Extract the [X, Y] coordinate from the center of the cell holding the provided text.  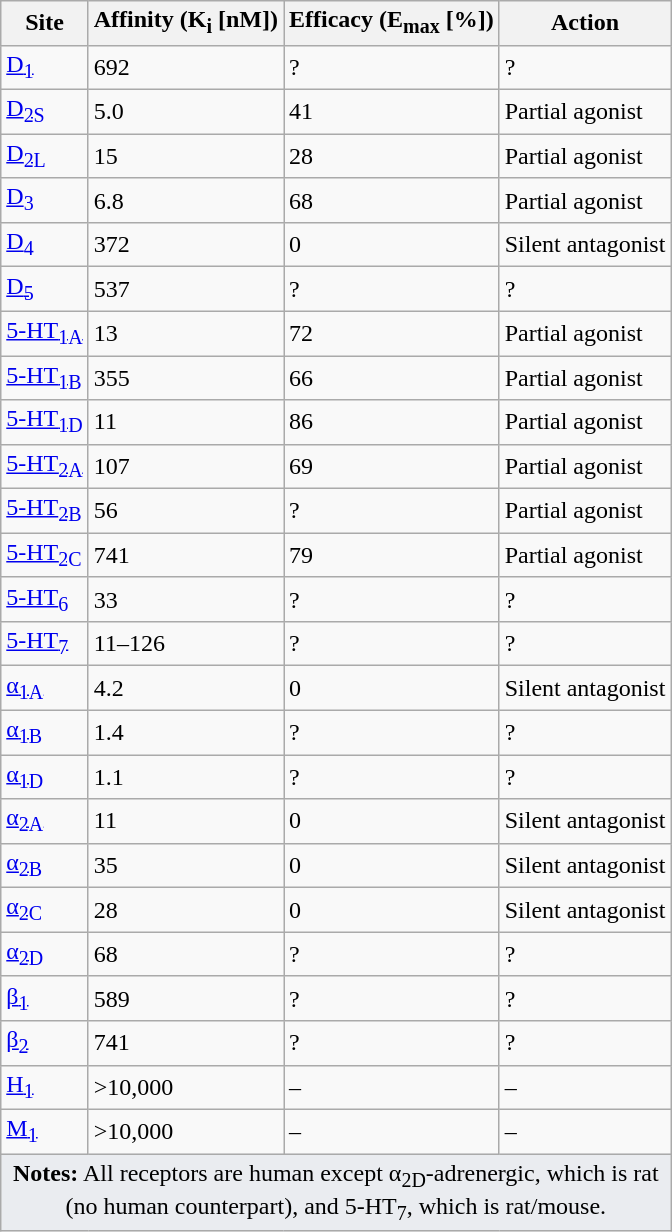
D3 [44, 200]
Notes: All receptors are human except α2D-adrenergic, which is rat (no human counterpart), and 5-HT7, which is rat/mouse. [336, 1193]
Affinity (Ki [nM]) [186, 23]
D1 [44, 67]
107 [186, 466]
6.8 [186, 200]
15 [186, 156]
33 [186, 599]
5-HT1B [44, 378]
537 [186, 289]
79 [392, 555]
4.2 [186, 688]
5-HT2B [44, 511]
5.0 [186, 111]
589 [186, 998]
5-HT7 [44, 644]
372 [186, 244]
41 [392, 111]
355 [186, 378]
D2S [44, 111]
Efficacy (Emax [%]) [392, 23]
α1D [44, 777]
5-HT1A [44, 333]
1.4 [186, 732]
H1 [44, 1087]
β2 [44, 1043]
α2C [44, 910]
β1 [44, 998]
13 [186, 333]
α1B [44, 732]
56 [186, 511]
66 [392, 378]
D4 [44, 244]
α2D [44, 954]
5-HT6 [44, 599]
α2B [44, 865]
D5 [44, 289]
M1 [44, 1131]
35 [186, 865]
α2A [44, 821]
5-HT2A [44, 466]
5-HT1D [44, 422]
69 [392, 466]
D2L [44, 156]
1.1 [186, 777]
692 [186, 67]
11–126 [186, 644]
Site [44, 23]
Action [585, 23]
72 [392, 333]
86 [392, 422]
α1A [44, 688]
5-HT2C [44, 555]
